Determine the [X, Y] coordinate at the center of the cell enclosing the given text.  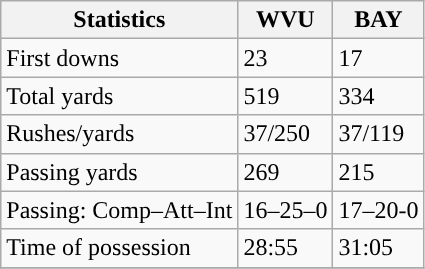
31:05 [378, 248]
37/250 [286, 134]
BAY [378, 20]
Passing: Comp–Att–Int [120, 210]
16–25–0 [286, 210]
215 [378, 172]
334 [378, 96]
WVU [286, 20]
Passing yards [120, 172]
Time of possession [120, 248]
17–20-0 [378, 210]
First downs [120, 58]
23 [286, 58]
17 [378, 58]
Total yards [120, 96]
519 [286, 96]
269 [286, 172]
37/119 [378, 134]
28:55 [286, 248]
Statistics [120, 20]
Rushes/yards [120, 134]
